Return the (x, y) coordinate for the center point of the cell that contains the specified text.  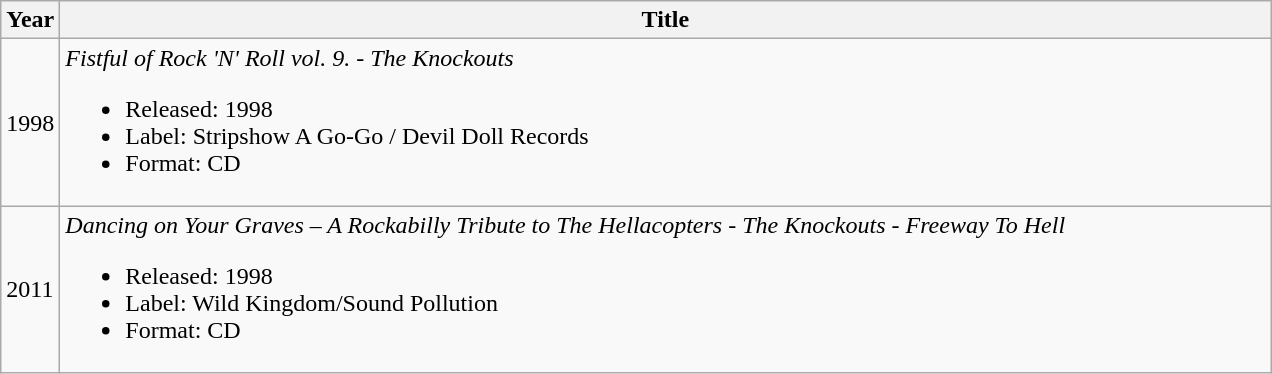
Title (666, 20)
Year (30, 20)
1998 (30, 122)
2011 (30, 290)
Fistful of Rock 'N' Roll vol. 9. - The KnockoutsReleased: 1998Label: Stripshow A Go-Go / Devil Doll RecordsFormat: CD (666, 122)
